Search for the cell housing the specified text and yield its (X, Y) center coordinate. 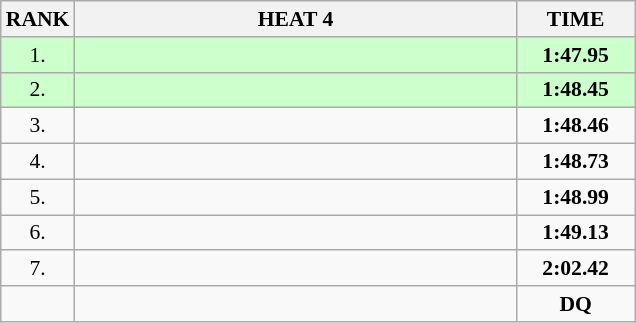
6. (38, 233)
1:49.13 (576, 233)
4. (38, 162)
1:48.45 (576, 90)
DQ (576, 304)
1:48.73 (576, 162)
2. (38, 90)
5. (38, 197)
1:48.46 (576, 126)
2:02.42 (576, 269)
HEAT 4 (295, 19)
1:48.99 (576, 197)
7. (38, 269)
1:47.95 (576, 55)
1. (38, 55)
TIME (576, 19)
3. (38, 126)
RANK (38, 19)
